Identify which cell holds the provided text, then report its [X, Y] central coordinate. 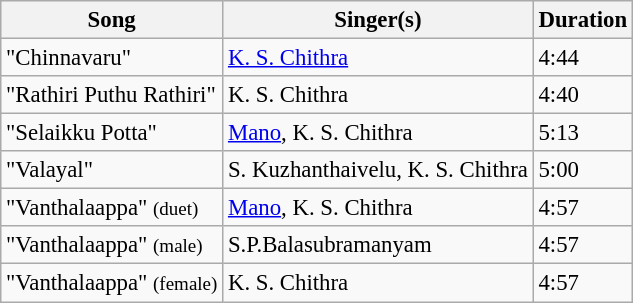
"Chinnavaru" [112, 58]
Singer(s) [378, 20]
"Vanthalaappa" (male) [112, 245]
"Vanthalaappa" (duet) [112, 208]
4:44 [582, 58]
5:13 [582, 133]
"Valayal" [112, 170]
S. Kuzhanthaivelu, K. S. Chithra [378, 170]
4:40 [582, 95]
Duration [582, 20]
5:00 [582, 170]
S.P.Balasubramanyam [378, 245]
"Selaikku Potta" [112, 133]
"Rathiri Puthu Rathiri" [112, 95]
"Vanthalaappa" (female) [112, 283]
Song [112, 20]
